Identify which cell holds the provided text, then report its (X, Y) central coordinate. 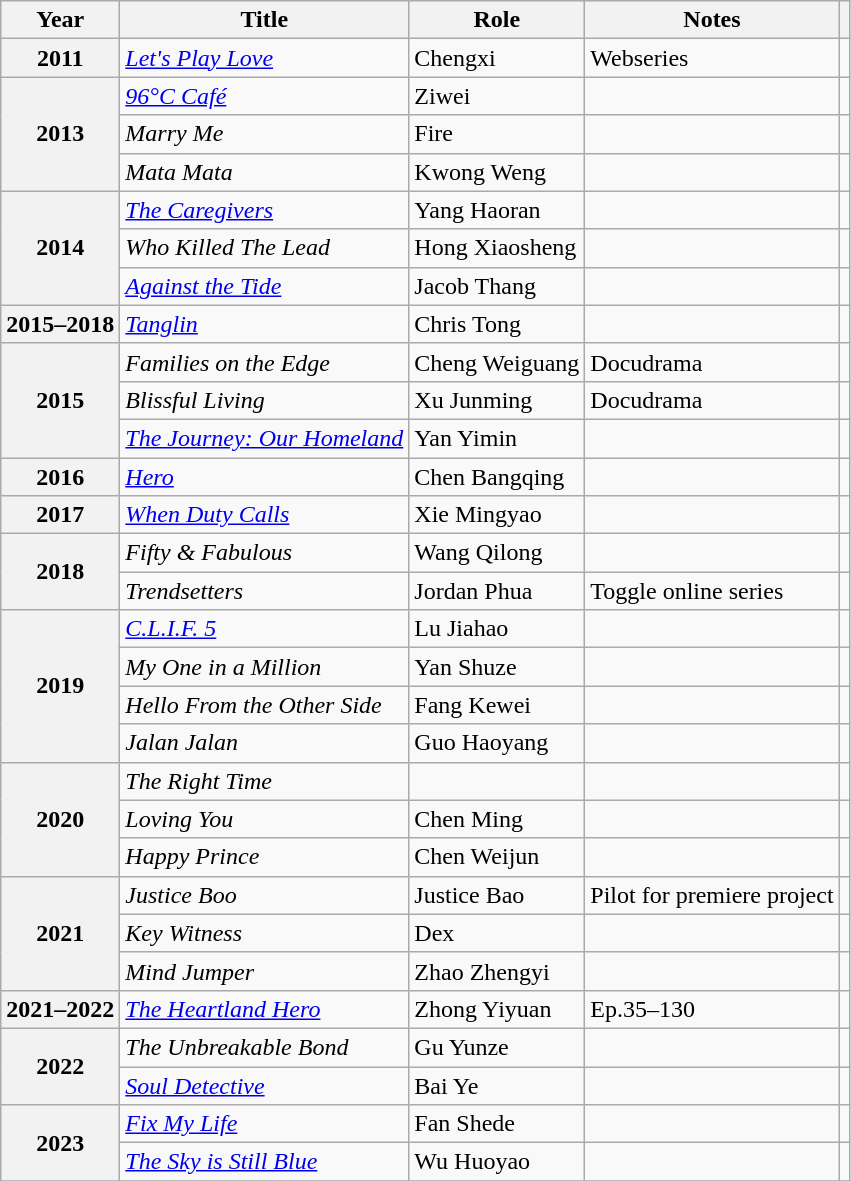
2020 (60, 819)
Justice Boo (264, 895)
Chris Tong (497, 324)
2016 (60, 477)
Year (60, 20)
The Right Time (264, 781)
2015–2018 (60, 324)
When Duty Calls (264, 515)
Against the Tide (264, 286)
Guo Haoyang (497, 743)
Justice Bao (497, 895)
Wang Qilong (497, 553)
2023 (60, 1143)
Hero (264, 477)
Soul Detective (264, 1085)
2017 (60, 515)
2018 (60, 572)
Lu Jiahao (497, 629)
2021–2022 (60, 1009)
The Caregivers (264, 210)
Let's Play Love (264, 58)
Webseries (712, 58)
Hello From the Other Side (264, 705)
Role (497, 20)
The Journey: Our Homeland (264, 438)
Jacob Thang (497, 286)
Zhong Yiyuan (497, 1009)
Jalan Jalan (264, 743)
Key Witness (264, 933)
Marry Me (264, 134)
Chen Bangqing (497, 477)
2019 (60, 686)
Dex (497, 933)
Who Killed The Lead (264, 248)
Fix My Life (264, 1124)
Mata Mata (264, 172)
Trendsetters (264, 591)
Yan Shuze (497, 667)
Yang Haoran (497, 210)
Fire (497, 134)
Fifty & Fabulous (264, 553)
Toggle online series (712, 591)
Kwong Weng (497, 172)
Chengxi (497, 58)
Mind Jumper (264, 971)
2013 (60, 134)
Chen Weijun (497, 857)
Chen Ming (497, 819)
Fan Shede (497, 1124)
2021 (60, 933)
Gu Yunze (497, 1047)
2014 (60, 248)
My One in a Million (264, 667)
2022 (60, 1066)
96°C Café (264, 96)
Bai Ye (497, 1085)
Xu Junming (497, 400)
Hong Xiaosheng (497, 248)
Pilot for premiere project (712, 895)
Jordan Phua (497, 591)
Wu Huoyao (497, 1162)
The Heartland Hero (264, 1009)
Zhao Zhengyi (497, 971)
Happy Prince (264, 857)
Blissful Living (264, 400)
Tanglin (264, 324)
2011 (60, 58)
The Unbreakable Bond (264, 1047)
Loving You (264, 819)
The Sky is Still Blue (264, 1162)
Cheng Weiguang (497, 362)
Notes (712, 20)
Yan Yimin (497, 438)
2015 (60, 400)
Xie Mingyao (497, 515)
Ziwei (497, 96)
Ep.35–130 (712, 1009)
Fang Kewei (497, 705)
C.L.I.F. 5 (264, 629)
Title (264, 20)
Families on the Edge (264, 362)
